Determine the (X, Y) coordinate at the center of the cell enclosing the given text.  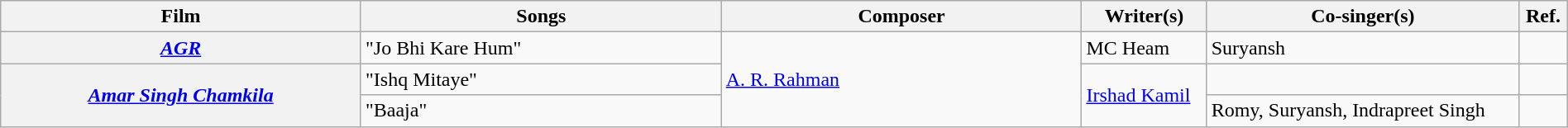
Writer(s) (1145, 17)
Film (181, 17)
Songs (541, 17)
"Baaja" (541, 111)
MC Heam (1145, 48)
"Ishq Mitaye" (541, 79)
Composer (901, 17)
Co-singer(s) (1363, 17)
Ref. (1543, 17)
"Jo Bhi Kare Hum" (541, 48)
Irshad Kamil (1145, 95)
AGR (181, 48)
A. R. Rahman (901, 79)
Amar Singh Chamkila (181, 95)
Romy, Suryansh, Indrapreet Singh (1363, 111)
Suryansh (1363, 48)
